From the cell containing the given text, extract its center point as (x, y) coordinate. 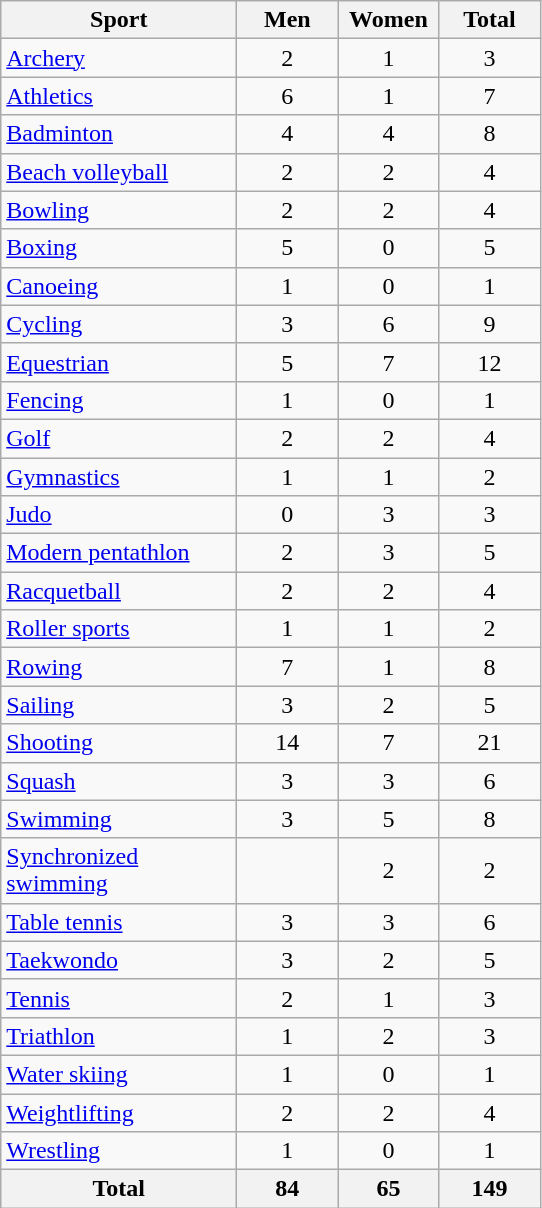
9 (490, 324)
Synchronized swimming (119, 870)
Sailing (119, 705)
Golf (119, 438)
Women (388, 20)
Wrestling (119, 1151)
Gymnastics (119, 477)
84 (288, 1189)
Squash (119, 781)
12 (490, 362)
Triathlon (119, 1036)
Athletics (119, 96)
Roller sports (119, 629)
21 (490, 743)
Modern pentathlon (119, 553)
149 (490, 1189)
14 (288, 743)
Water skiing (119, 1074)
Racquetball (119, 591)
Bowling (119, 210)
Tennis (119, 998)
Canoeing (119, 286)
Shooting (119, 743)
Cycling (119, 324)
Fencing (119, 400)
Sport (119, 20)
Taekwondo (119, 960)
Beach volleyball (119, 172)
65 (388, 1189)
Rowing (119, 667)
Men (288, 20)
Swimming (119, 819)
Table tennis (119, 922)
Judo (119, 515)
Weightlifting (119, 1113)
Boxing (119, 248)
Archery (119, 58)
Equestrian (119, 362)
Badminton (119, 134)
